Detect which cell encompasses the target text, then output its (x, y) center coordinate. 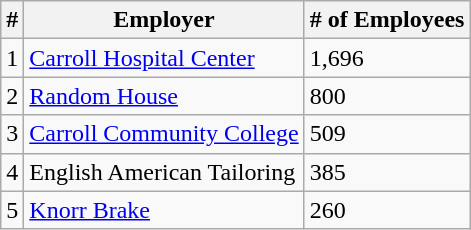
Carroll Hospital Center (164, 58)
# of Employees (387, 20)
1,696 (387, 58)
260 (387, 210)
3 (12, 134)
# (12, 20)
English American Tailoring (164, 172)
Knorr Brake (164, 210)
1 (12, 58)
4 (12, 172)
Employer (164, 20)
Random House (164, 96)
800 (387, 96)
385 (387, 172)
5 (12, 210)
Carroll Community College (164, 134)
2 (12, 96)
509 (387, 134)
